Detect which cell encompasses the target text, then output its (x, y) center coordinate. 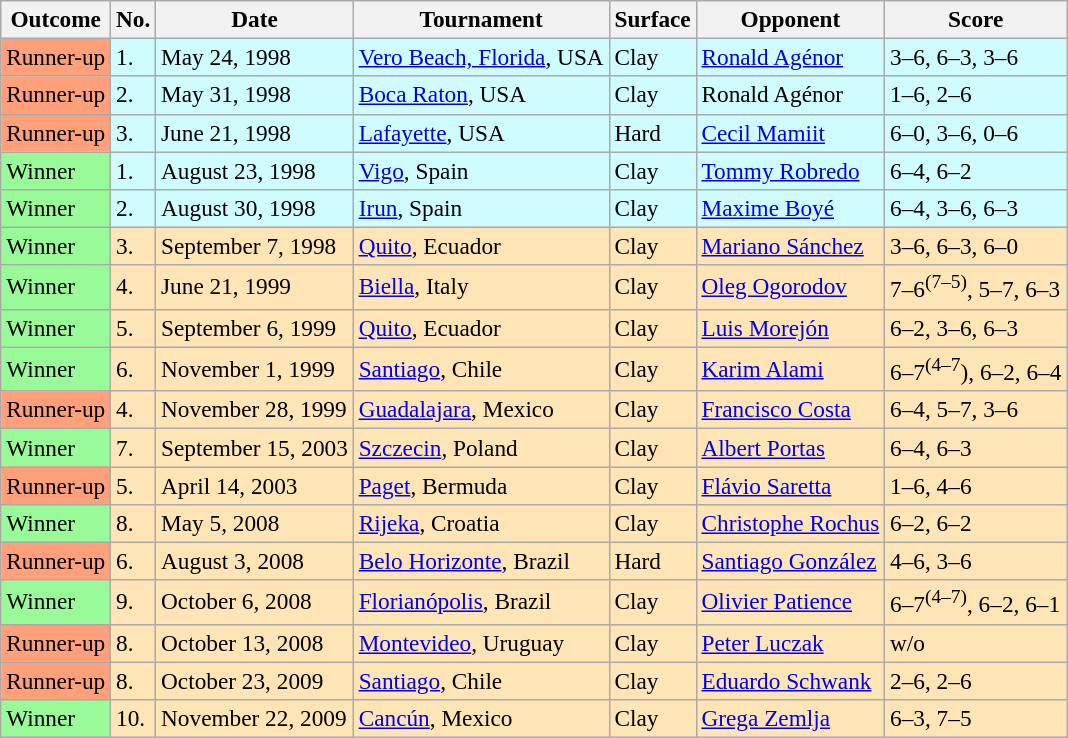
Boca Raton, USA (481, 95)
Tommy Robredo (790, 170)
6–4, 3–6, 6–3 (976, 208)
June 21, 1999 (255, 287)
Tournament (481, 19)
7. (134, 447)
Score (976, 19)
Flávio Saretta (790, 485)
Opponent (790, 19)
Olivier Patience (790, 602)
Santiago González (790, 561)
Lafayette, USA (481, 133)
6–4, 5–7, 3–6 (976, 410)
May 31, 1998 (255, 95)
w/o (976, 643)
7–6(7–5), 5–7, 6–3 (976, 287)
August 23, 1998 (255, 170)
June 21, 1998 (255, 133)
10. (134, 718)
August 30, 1998 (255, 208)
1–6, 4–6 (976, 485)
3–6, 6–3, 3–6 (976, 57)
October 23, 2009 (255, 680)
November 1, 1999 (255, 369)
September 15, 2003 (255, 447)
Albert Portas (790, 447)
Francisco Costa (790, 410)
Outcome (56, 19)
4–6, 3–6 (976, 561)
9. (134, 602)
6–4, 6–3 (976, 447)
6–7(4–7), 6–2, 6–1 (976, 602)
May 24, 1998 (255, 57)
Belo Horizonte, Brazil (481, 561)
Maxime Boyé (790, 208)
6–0, 3–6, 0–6 (976, 133)
Paget, Bermuda (481, 485)
Szczecin, Poland (481, 447)
6–3, 7–5 (976, 718)
April 14, 2003 (255, 485)
August 3, 2008 (255, 561)
Oleg Ogorodov (790, 287)
Irun, Spain (481, 208)
Florianópolis, Brazil (481, 602)
6–4, 6–2 (976, 170)
Surface (652, 19)
Biella, Italy (481, 287)
Vigo, Spain (481, 170)
Guadalajara, Mexico (481, 410)
Mariano Sánchez (790, 246)
September 6, 1999 (255, 328)
1–6, 2–6 (976, 95)
Luis Morejón (790, 328)
Karim Alami (790, 369)
Vero Beach, Florida, USA (481, 57)
Montevideo, Uruguay (481, 643)
Peter Luczak (790, 643)
Cancún, Mexico (481, 718)
September 7, 1998 (255, 246)
2–6, 2–6 (976, 680)
6–2, 6–2 (976, 523)
Christophe Rochus (790, 523)
May 5, 2008 (255, 523)
6–7(4–7), 6–2, 6–4 (976, 369)
Eduardo Schwank (790, 680)
October 6, 2008 (255, 602)
Rijeka, Croatia (481, 523)
No. (134, 19)
November 22, 2009 (255, 718)
Grega Zemlja (790, 718)
3–6, 6–3, 6–0 (976, 246)
October 13, 2008 (255, 643)
November 28, 1999 (255, 410)
Date (255, 19)
Cecil Mamiit (790, 133)
6–2, 3–6, 6–3 (976, 328)
